For the text-containing cell, return its midpoint in [x, y] coordinate format. 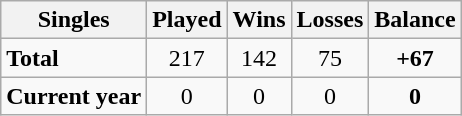
Balance [415, 20]
Played [187, 20]
Losses [330, 20]
Singles [74, 20]
75 [330, 58]
Total [74, 58]
Wins [259, 20]
217 [187, 58]
142 [259, 58]
+67 [415, 58]
Current year [74, 96]
